Extract the [X, Y] coordinate from the center of the cell holding the provided text.  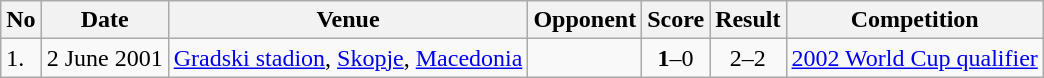
1–0 [676, 58]
Competition [914, 20]
Score [676, 20]
Gradski stadion, Skopje, Macedonia [348, 58]
2–2 [748, 58]
Date [104, 20]
2 June 2001 [104, 58]
1. [21, 58]
No [21, 20]
Opponent [585, 20]
Venue [348, 20]
2002 World Cup qualifier [914, 58]
Result [748, 20]
